Search for the cell housing the specified text and yield its [X, Y] center coordinate. 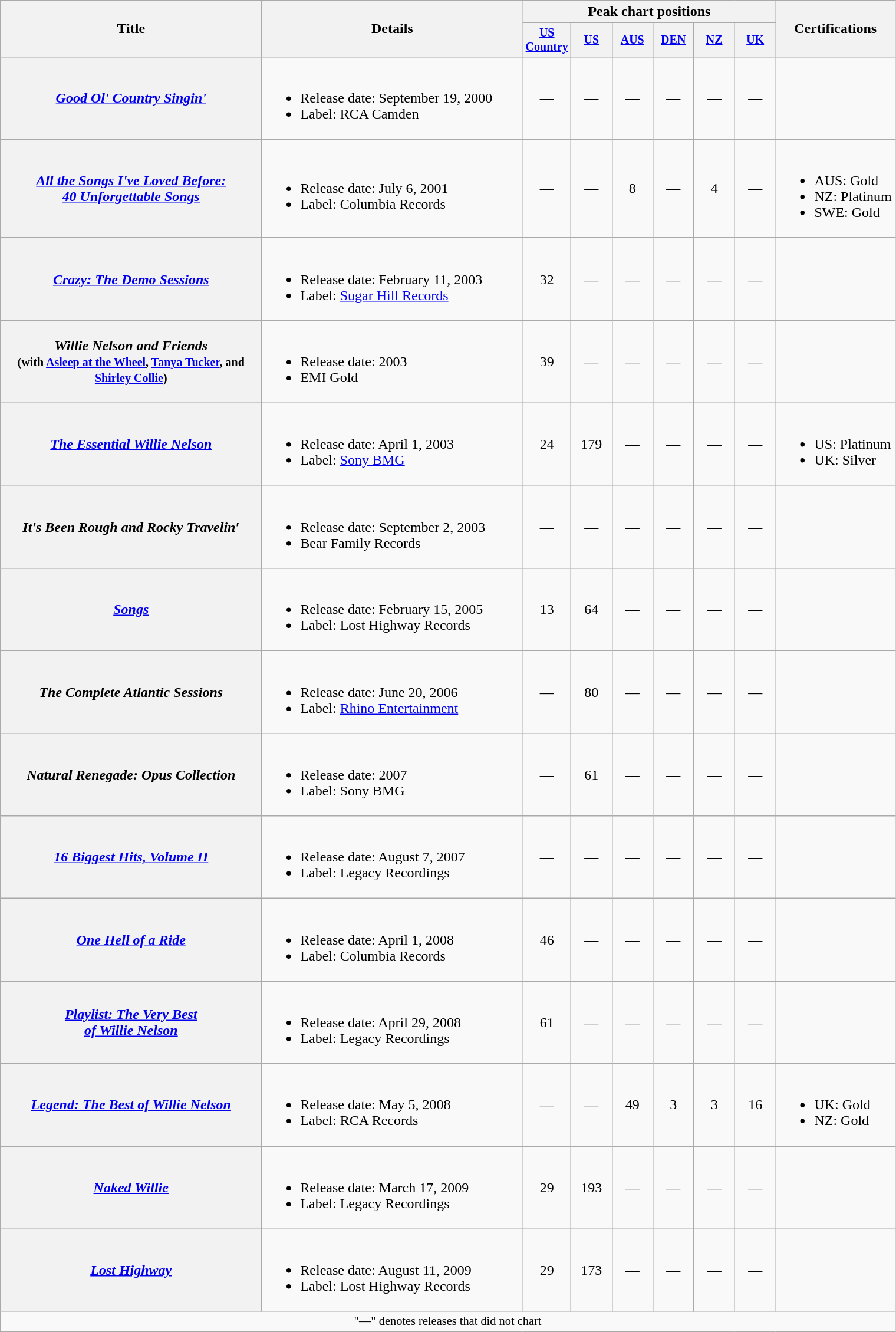
Good Ol' Country Singin' [131, 98]
US: PlatinumUK: Silver [835, 445]
Details [393, 29]
Release date: May 5, 2008Label: RCA Records [393, 1105]
Release date: August 11, 2009Label: Lost Highway Records [393, 1270]
NZ [714, 40]
24 [547, 445]
49 [632, 1105]
Legend: The Best of Willie Nelson [131, 1105]
AUS [632, 40]
The Essential Willie Nelson [131, 445]
UK [755, 40]
193 [592, 1188]
16 [755, 1105]
Natural Renegade: Opus Collection [131, 775]
Playlist: The Very Bestof Willie Nelson [131, 1022]
39 [547, 361]
AUS: GoldNZ: PlatinumSWE: Gold [835, 189]
Naked Willie [131, 1188]
Release date: September 19, 2000Label: RCA Camden [393, 98]
Release date: 2007Label: Sony BMG [393, 775]
8 [632, 189]
Title [131, 29]
Release date: September 2, 2003Bear Family Records [393, 527]
It's Been Rough and Rocky Travelin′ [131, 527]
80 [592, 692]
Lost Highway [131, 1270]
Release date: April 1, 2003Label: Sony BMG [393, 445]
64 [592, 610]
All the Songs I've Loved Before:40 Unforgettable Songs [131, 189]
The Complete Atlantic Sessions [131, 692]
DEN [673, 40]
Certifications [835, 29]
Songs [131, 610]
Crazy: The Demo Sessions [131, 279]
13 [547, 610]
173 [592, 1270]
Willie Nelson and Friends(with Asleep at the Wheel, Tanya Tucker, and Shirley Collie) [131, 361]
Release date: February 15, 2005Label: Lost Highway Records [393, 610]
Release date: April 29, 2008Label: Legacy Recordings [393, 1022]
UK: GoldNZ: Gold [835, 1105]
46 [547, 940]
Release date: March 17, 2009Label: Legacy Recordings [393, 1188]
Release date: April 1, 2008Label: Columbia Records [393, 940]
179 [592, 445]
16 Biggest Hits, Volume II [131, 857]
Release date: June 20, 2006Label: Rhino Entertainment [393, 692]
Peak chart positions [650, 12]
Release date: August 7, 2007Label: Legacy Recordings [393, 857]
"—" denotes releases that did not chart [448, 1321]
Release date: 2003EMI Gold [393, 361]
One Hell of a Ride [131, 940]
4 [714, 189]
US Country [547, 40]
Release date: July 6, 2001Label: Columbia Records [393, 189]
Release date: February 11, 2003Label: Sugar Hill Records [393, 279]
32 [547, 279]
US [592, 40]
